Output the (x, y) coordinate of the center of the cell containing the given text.  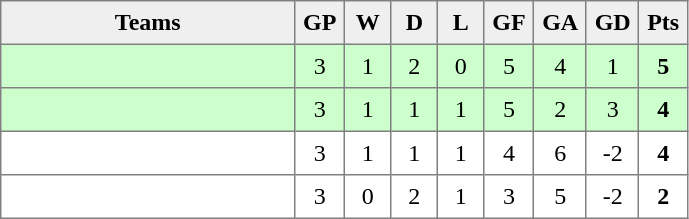
GD (612, 23)
L (461, 23)
Pts (663, 23)
Teams (148, 23)
6 (560, 153)
GP (320, 23)
GF (509, 23)
W (368, 23)
D (414, 23)
GA (560, 23)
